Extract the (x, y) coordinate from the center of the cell holding the provided text.  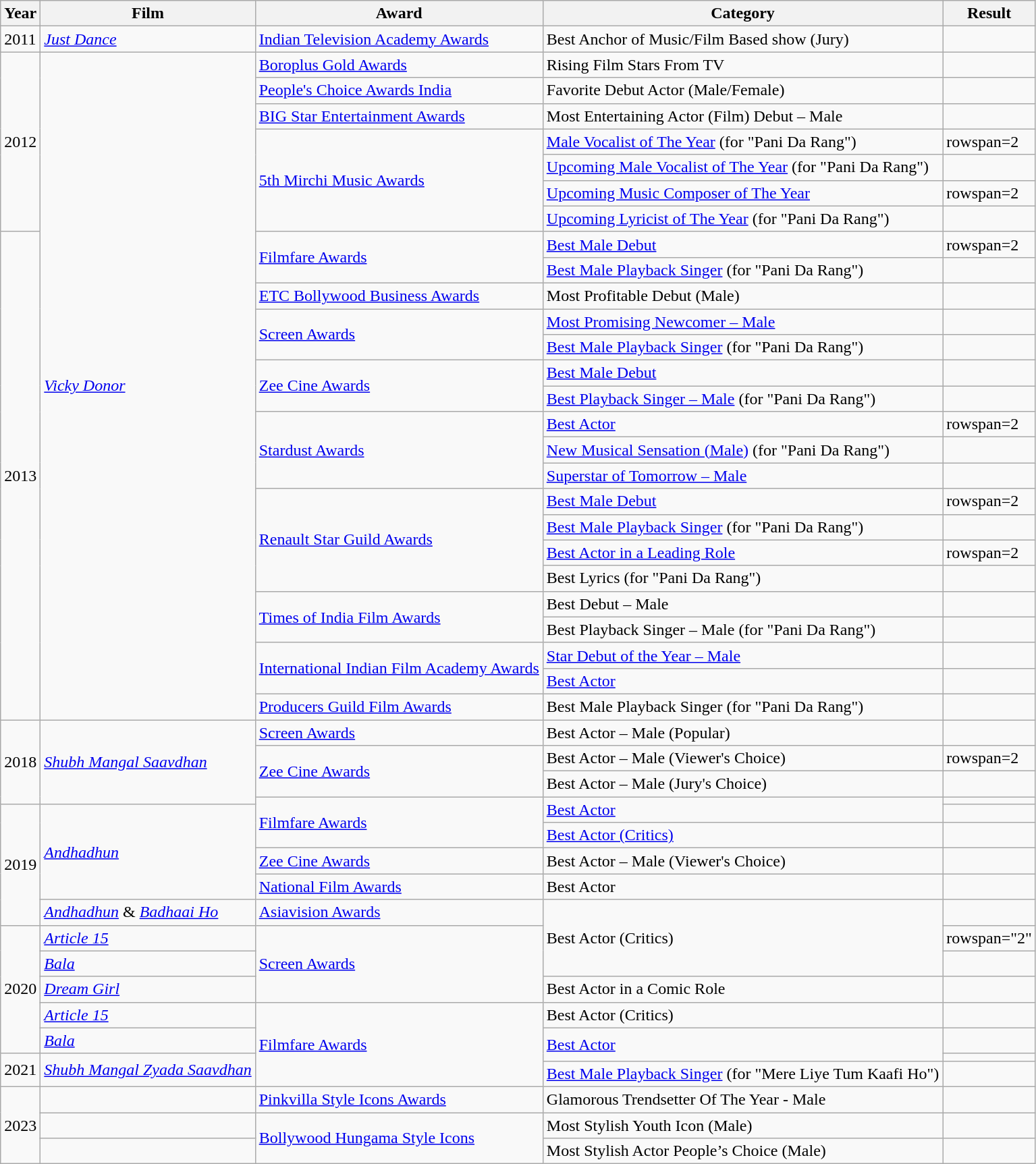
National Film Awards (399, 887)
Rising Film Stars From TV (742, 65)
Andhadhun (148, 852)
New Musical Sensation (Male) (for "Pani Da Rang") (742, 450)
Shubh Mangal Saavdhan (148, 761)
Best Male Playback Singer (for "Mere Liye Tum Kaafi Ho") (742, 1074)
Category (742, 13)
Award (399, 13)
People's Choice Awards India (399, 90)
Andhadhun & Badhaai Ho (148, 912)
Upcoming Music Composer of The Year (742, 193)
Male Vocalist of The Year (for "Pani Da Rang") (742, 142)
Glamorous Trendsetter Of The Year - Male (742, 1099)
rowspan="2" (989, 938)
ETC Bollywood Business Awards (399, 296)
Indian Television Academy Awards (399, 39)
Year (20, 13)
Producers Guild Film Awards (399, 706)
Best Debut – Male (742, 604)
2018 (20, 761)
2021 (20, 1070)
5th Mirchi Music Awards (399, 180)
Film (148, 13)
Just Dance (148, 39)
Asiavision Awards (399, 912)
BIG Star Entertainment Awards (399, 116)
Best Lyrics (for "Pani Da Rang") (742, 578)
International Indian Film Academy Awards (399, 668)
2023 (20, 1125)
Bollywood Hungama Style Icons (399, 1138)
Most Profitable Debut (Male) (742, 296)
Best Actor in a Leading Role (742, 553)
Most Entertaining Actor (Film) Debut – Male (742, 116)
2020 (20, 989)
Best Actor – Male (Jury's Choice) (742, 784)
Renault Star Guild Awards (399, 540)
Upcoming Male Vocalist of The Year (for "Pani Da Rang") (742, 167)
Best Actor in a Comic Role (742, 989)
Most Promising Newcomer – Male (742, 322)
Dream Girl (148, 989)
Vicky Donor (148, 386)
2019 (20, 865)
Shubh Mangal Zyada Saavdhan (148, 1070)
Superstar of Tomorrow – Male (742, 476)
Star Debut of the Year – Male (742, 655)
Result (989, 13)
Favorite Debut Actor (Male/Female) (742, 90)
2013 (20, 475)
Best Actor – Male (Popular) (742, 732)
Times of India Film Awards (399, 617)
Boroplus Gold Awards (399, 65)
2012 (20, 142)
2011 (20, 39)
Best Anchor of Music/Film Based show (Jury) (742, 39)
Most Stylish Youth Icon (Male) (742, 1125)
Upcoming Lyricist of The Year (for "Pani Da Rang") (742, 219)
Most Stylish Actor People’s Choice (Male) (742, 1151)
Pinkvilla Style Icons Awards (399, 1099)
Stardust Awards (399, 450)
